For the text-containing cell, return its midpoint in [X, Y] coordinate format. 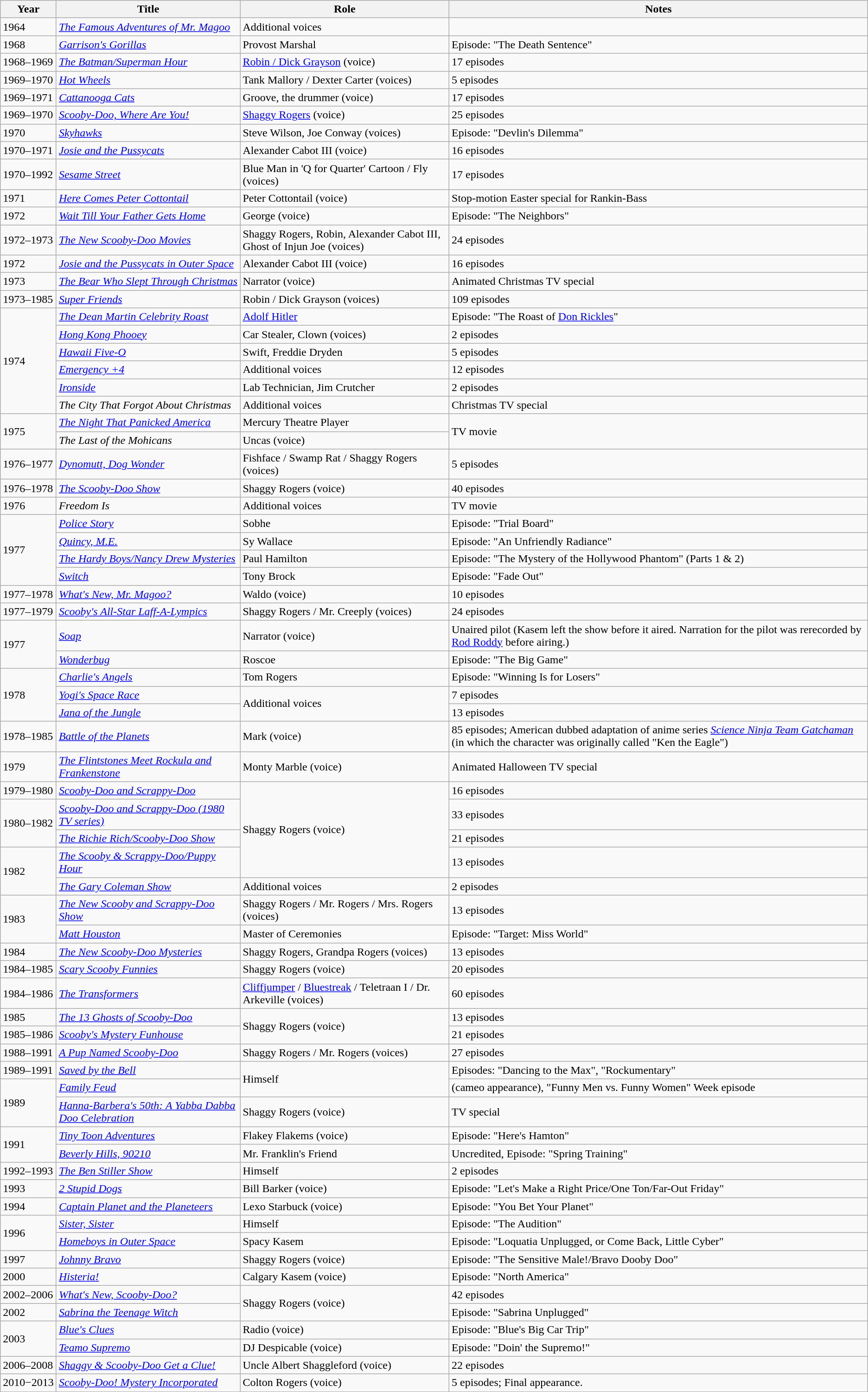
Episode: "The Neighbors" [658, 216]
1985 [29, 1017]
Episode: "Trial Board" [658, 523]
Blue Man in 'Q for Quarter' Cartoon / Fly (voices) [345, 174]
1983 [29, 919]
Notes [658, 9]
2000 [29, 1277]
Steve Wilson, Joe Conway (voices) [345, 133]
Josie and the Pussycats in Outer Space [148, 264]
1975 [29, 431]
Episode: "The Death Sentence" [658, 45]
TV special [658, 1111]
1970–1971 [29, 150]
Shaggy Rogers / Mr. Rogers (voices) [345, 1052]
The Scooby-Doo Show [148, 488]
Hong Kong Phooey [148, 334]
Episode: "Winning Is for Losers" [658, 677]
Mark (voice) [345, 737]
27 episodes [658, 1052]
Matt Houston [148, 934]
1977–1978 [29, 594]
1972–1973 [29, 239]
Garrison's Gorillas [148, 45]
Police Story [148, 523]
Episode: "The Big Game" [658, 660]
The Richie Rich/Scooby-Doo Show [148, 838]
1978–1985 [29, 737]
Homeboys in Outer Space [148, 1242]
Uncas (voice) [345, 440]
Emergency +4 [148, 370]
Shaggy Rogers / Mr. Creeply (voices) [345, 612]
Scooby-Doo, Where Are You! [148, 115]
Charlie's Angels [148, 677]
1978 [29, 695]
Animated Christmas TV special [658, 282]
Groove, the drummer (voice) [345, 97]
Scary Scooby Funnies [148, 969]
The Famous Adventures of Mr. Magoo [148, 27]
Wonderbug [148, 660]
1991 [29, 1144]
Tank Mallory / Dexter Carter (voices) [345, 80]
Robin / Dick Grayson (voice) [345, 62]
5 episodes; Final appearance. [658, 1383]
33 episodes [658, 815]
60 episodes [658, 994]
What's New, Scooby-Doo? [148, 1295]
Wait Till Your Father Gets Home [148, 216]
Episode: "Doin' the Supremo!" [658, 1347]
Uncredited, Episode: "Spring Training" [658, 1153]
1976–1978 [29, 488]
Skyhawks [148, 133]
Roscoe [345, 660]
Master of Ceremonies [345, 934]
1970 [29, 133]
Blue's Clues [148, 1330]
Episode: "An Unfriendly Radiance" [658, 541]
1973–1985 [29, 299]
The Bear Who Slept Through Christmas [148, 282]
Mr. Franklin's Friend [345, 1153]
Hawaii Five-O [148, 352]
Provost Marshal [345, 45]
Episode: "The Audition" [658, 1224]
2002 [29, 1312]
Scooby-Doo and Scrappy-Doo (1980 TV series) [148, 815]
Sabrina the Teenage Witch [148, 1312]
Scooby-Doo! Mystery Incorporated [148, 1383]
The Gary Coleman Show [148, 886]
1984–1985 [29, 969]
Ironside [148, 387]
1980–1982 [29, 823]
2002–2006 [29, 1295]
Adolf Hitler [345, 317]
The Transformers [148, 994]
1969–1971 [29, 97]
1992–1993 [29, 1171]
The Night That Panicked America [148, 423]
Radio (voice) [345, 1330]
Jana of the Jungle [148, 712]
Tony Brock [345, 577]
Spacy Kasem [345, 1242]
Shaggy Rogers, Robin, Alexander Cabot III, Ghost of Injun Joe (voices) [345, 239]
85 episodes; American dubbed adaptation of anime series Science Ninja Team Gatchaman (in which the character was originally called "Ken the Eagle") [658, 737]
Shaggy Rogers / Mr. Rogers / Mrs. Rogers (voices) [345, 910]
Family Feud [148, 1088]
Shaggy & Scooby-Doo Get a Clue! [148, 1365]
Battle of the Planets [148, 737]
1994 [29, 1206]
1968–1969 [29, 62]
Shaggy Rogers, Grandpa Rogers (voices) [345, 952]
Saved by the Bell [148, 1070]
The 13 Ghosts of Scooby-Doo [148, 1017]
Episode: "Let's Make a Right Price/One Ton/Far-Out Friday" [658, 1188]
Episode: "You Bet Your Planet" [658, 1206]
Johnny Bravo [148, 1259]
Peter Cottontail (voice) [345, 198]
Episode: "The Sensitive Male!/Bravo Dooby Doo" [658, 1259]
Swift, Freddie Dryden [345, 352]
Monty Marble (voice) [345, 766]
2 Stupid Dogs [148, 1188]
Mercury Theatre Player [345, 423]
25 episodes [658, 115]
A Pup Named Scooby-Doo [148, 1052]
Episode: "Loquatia Unplugged, or Come Back, Little Cyber" [658, 1242]
Episode: "North America" [658, 1277]
Episode: "Devlin's Dilemma" [658, 133]
Teamo Supremo [148, 1347]
Scooby-Doo and Scrappy-Doo [148, 790]
Car Stealer, Clown (voices) [345, 334]
1979 [29, 766]
1970–1992 [29, 174]
The Hardy Boys/Nancy Drew Mysteries [148, 559]
Quincy, M.E. [148, 541]
1988–1991 [29, 1052]
The City That Forgot About Christmas [148, 405]
Flakey Flakems (voice) [345, 1135]
1996 [29, 1233]
42 episodes [658, 1295]
1997 [29, 1259]
Episode: "The Roast of Don Rickles" [658, 317]
Soap [148, 635]
Switch [148, 577]
Christmas TV special [658, 405]
2006–2008 [29, 1365]
Tom Rogers [345, 677]
The Batman/Superman Hour [148, 62]
1968 [29, 45]
2003 [29, 1339]
Fishface / Swamp Rat / Shaggy Rogers (voices) [345, 464]
Episode: "Target: Miss World" [658, 934]
1973 [29, 282]
Episode: "Sabrina Unplugged" [658, 1312]
1974 [29, 361]
Lexo Starbuck (voice) [345, 1206]
Stop-motion Easter special for Rankin-Bass [658, 198]
7 episodes [658, 695]
1984–1986 [29, 994]
1984 [29, 952]
Sy Wallace [345, 541]
1964 [29, 27]
The Dean Martin Celebrity Roast [148, 317]
Cliffjumper / Bluestreak / Teletraan I / Dr. Arkeville (voices) [345, 994]
Episode: "The Mystery of the Hollywood Phantom" (Parts 1 & 2) [658, 559]
Episode: "Here's Hamton" [658, 1135]
10 episodes [658, 594]
The Ben Stiller Show [148, 1171]
Hanna-Barbera's 50th: A Yabba Dabba Doo Celebration [148, 1111]
1982 [29, 871]
The New Scooby-Doo Mysteries [148, 952]
1976–1977 [29, 464]
Episodes: "Dancing to the Max", "Rockumentary" [658, 1070]
Super Friends [148, 299]
The Flintstones Meet Rockula and Frankenstone [148, 766]
Role [345, 9]
Cattanooga Cats [148, 97]
22 episodes [658, 1365]
2010−2013 [29, 1383]
1989 [29, 1103]
(cameo appearance), "Funny Men vs. Funny Women" Week episode [658, 1088]
1979–1980 [29, 790]
Histeria! [148, 1277]
12 episodes [658, 370]
Episode: "Fade Out" [658, 577]
Sister, Sister [148, 1224]
Title [148, 9]
Calgary Kasem (voice) [345, 1277]
Here Comes Peter Cottontail [148, 198]
1985–1986 [29, 1035]
Sesame Street [148, 174]
DJ Despicable (voice) [345, 1347]
Scooby's All-Star Laff-A-Lympics [148, 612]
Animated Halloween TV special [658, 766]
Tiny Toon Adventures [148, 1135]
Year [29, 9]
1976 [29, 506]
Colton Rogers (voice) [345, 1383]
1989–1991 [29, 1070]
Waldo (voice) [345, 594]
What's New, Mr. Magoo? [148, 594]
Unaired pilot (Kasem left the show before it aired. Narration for the pilot was rerecorded by Rod Roddy before airing.) [658, 635]
1977–1979 [29, 612]
The Last of the Mohicans [148, 440]
109 episodes [658, 299]
Yogi's Space Race [148, 695]
Robin / Dick Grayson (voices) [345, 299]
The Scooby & Scrappy-Doo/Puppy Hour [148, 862]
Scooby's Mystery Funhouse [148, 1035]
Hot Wheels [148, 80]
Beverly Hills, 90210 [148, 1153]
Dynomutt, Dog Wonder [148, 464]
Captain Planet and the Planeteers [148, 1206]
Paul Hamilton [345, 559]
The New Scooby and Scrappy-Doo Show [148, 910]
Bill Barker (voice) [345, 1188]
Uncle Albert Shaggleford (voice) [345, 1365]
Freedom Is [148, 506]
Sobhe [345, 523]
Episode: "Blue's Big Car Trip" [658, 1330]
Lab Technician, Jim Crutcher [345, 387]
Josie and the Pussycats [148, 150]
20 episodes [658, 969]
1971 [29, 198]
The New Scooby-Doo Movies [148, 239]
George (voice) [345, 216]
1993 [29, 1188]
40 episodes [658, 488]
